Provide the (X, Y) coordinate of the cell's center where the given text is located.  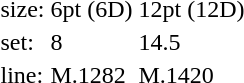
8 (92, 42)
